Extract the [x, y] coordinate from the center of the cell holding the provided text.  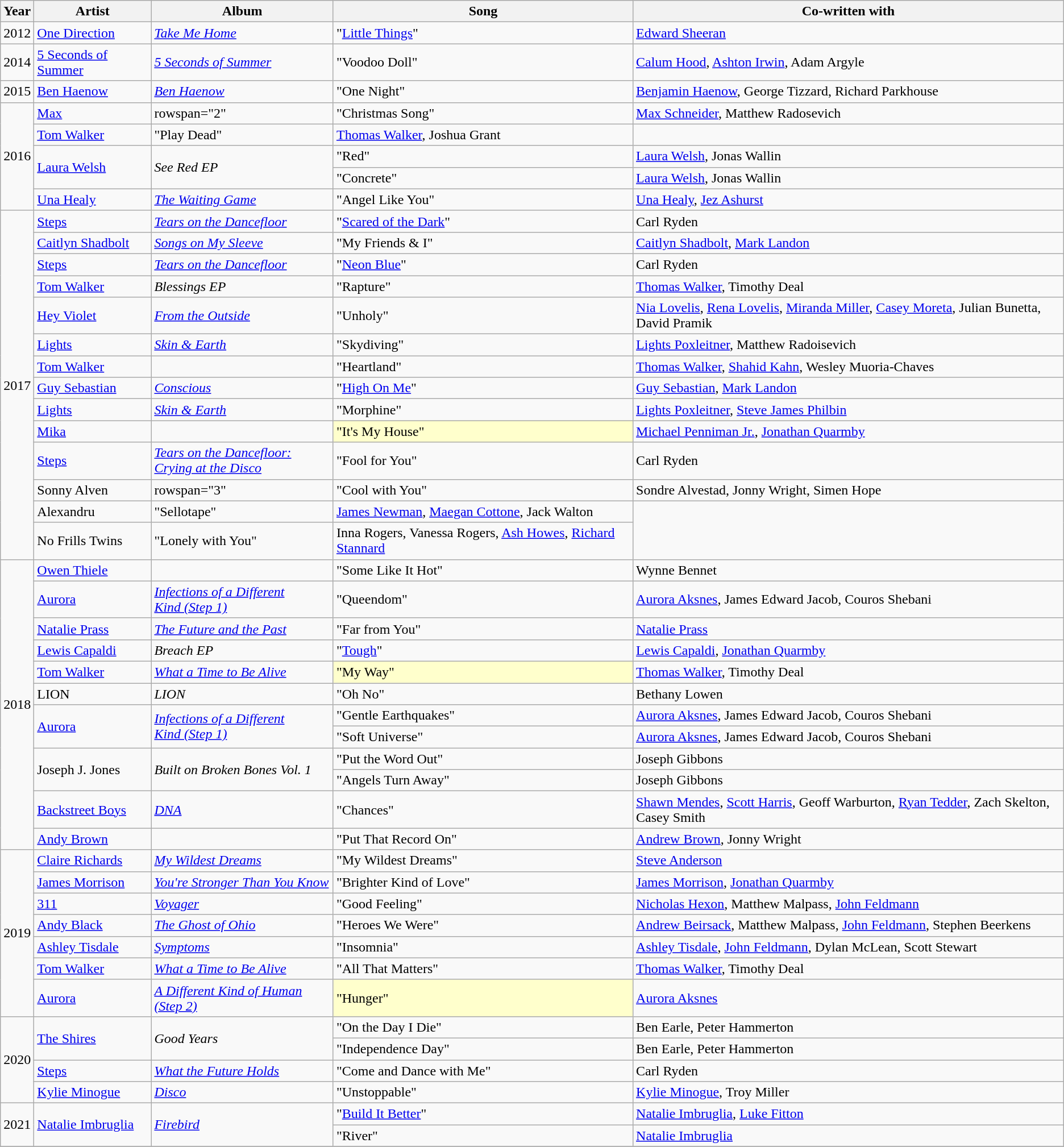
Take Me Home [242, 33]
Lewis Capaldi [93, 650]
Andrew Brown, Jonny Wright [849, 839]
Ashley Tisdale [93, 947]
2014 [17, 63]
"River" [483, 1136]
"My Wildest Dreams" [483, 861]
James Newman, Maegan Cottone, Jack Walton [483, 512]
rowspan="2" [242, 113]
2020 [17, 1059]
Year [17, 11]
"Put That Record On" [483, 839]
What the Future Holds [242, 1070]
"Chances" [483, 809]
"It's My House" [483, 431]
"Unholy" [483, 316]
"Morphine" [483, 410]
"Independence Day" [483, 1049]
"Sellotape" [242, 512]
Built on Broken Bones Vol. 1 [242, 770]
Sondre Alvestad, Jonny Wright, Simen Hope [849, 490]
Co-written with [849, 11]
Blessings EP [242, 286]
Artist [93, 11]
Thomas Walker, Shahid Kahn, Wesley Muoria-Chaves [849, 367]
Kylie Minogue [93, 1092]
Alexandru [93, 512]
Backstreet Boys [93, 809]
"Heartland" [483, 367]
One Direction [93, 33]
"Scared of the Dark" [483, 221]
2017 [17, 385]
My Wildest Dreams [242, 861]
"On the Day I Die" [483, 1027]
Joseph J. Jones [93, 770]
The Future and the Past [242, 629]
See Red EP [242, 167]
Hey Violet [93, 316]
Good Years [242, 1038]
Guy Sebastian, Mark Landon [849, 388]
Voyager [242, 904]
Edward Sheeran [849, 33]
Caitlyn Shadbolt [93, 243]
Claire Richards [93, 861]
Max [93, 113]
Nicholas Hexon, Matthew Malpass, John Feldmann [849, 904]
"Hunger" [483, 998]
Michael Penniman Jr., Jonathan Quarmby [849, 431]
"Skydiving" [483, 345]
2012 [17, 33]
"Soft Universe" [483, 737]
Inna Rogers, Vanessa Rogers, Ash Howes, Richard Stannard [483, 541]
Una Healy, Jez Ashurst [849, 200]
Aurora Aksnes [849, 998]
Bethany Lowen [849, 694]
Benjamin Haenow, George Tizzard, Richard Parkhouse [849, 92]
Nia Lovelis, Rena Lovelis, Miranda Miller, Casey Moreta, Julian Bunetta, David Pramik [849, 316]
Ashley Tisdale, John Feldmann, Dylan McLean, Scott Stewart [849, 947]
"Cool with You" [483, 490]
Lights Poxleitner, Steve James Philbin [849, 410]
"Angel Like You" [483, 200]
Una Healy [93, 200]
2015 [17, 92]
Calum Hood, Ashton Irwin, Adam Argyle [849, 63]
Thomas Walker, Joshua Grant [483, 135]
Disco [242, 1092]
"Voodoo Doll" [483, 63]
"Red" [483, 156]
Breach EP [242, 650]
Mika [93, 431]
You're Stronger Than You Know [242, 882]
"Oh No" [483, 694]
"Far from You" [483, 629]
311 [93, 904]
"Rapture" [483, 286]
Andy Black [93, 925]
"Gentle Earthquakes" [483, 716]
"Little Things" [483, 33]
"Play Dead" [242, 135]
Lights Poxleitner, Matthew Radoisevich [849, 345]
"Brighter Kind of Love" [483, 882]
"One Night" [483, 92]
Kylie Minogue, Troy Miller [849, 1092]
A Different Kind of Human (Step 2) [242, 998]
Wynne Bennet [849, 570]
Natalie Imbruglia, Luke Fitton [849, 1114]
"Concrete" [483, 178]
Max Schneider, Matthew Radosevich [849, 113]
"My Friends & I" [483, 243]
"All That Matters" [483, 969]
Conscious [242, 388]
Owen Thiele [93, 570]
Lewis Capaldi, Jonathan Quarmby [849, 650]
James Morrison, Jonathan Quarmby [849, 882]
2021 [17, 1125]
"Unstoppable" [483, 1092]
"Put the Word Out" [483, 759]
The Shires [93, 1038]
"Tough" [483, 650]
Steve Anderson [849, 861]
"Build It Better" [483, 1114]
"Queendom" [483, 599]
Symptoms [242, 947]
The Waiting Game [242, 200]
Firebird [242, 1125]
Song [483, 11]
Caitlyn Shadbolt, Mark Landon [849, 243]
"Insomnia" [483, 947]
rowspan="3" [242, 490]
"High On Me" [483, 388]
"Lonely with You" [242, 541]
"Neon Blue" [483, 264]
2016 [17, 156]
Sonny Alven [93, 490]
Tears on the Dancefloor:Crying at the Disco [242, 460]
2018 [17, 705]
"Heroes We Were" [483, 925]
No Frills Twins [93, 541]
Guy Sebastian [93, 388]
James Morrison [93, 882]
The Ghost of Ohio [242, 925]
"Come and Dance with Me" [483, 1070]
Album [242, 11]
"Some Like It Hot" [483, 570]
"Fool for You" [483, 460]
"Good Feeling" [483, 904]
2019 [17, 933]
Shawn Mendes, Scott Harris, Geoff Warburton, Ryan Tedder, Zach Skelton, Casey Smith [849, 809]
"Angels Turn Away" [483, 780]
DNA [242, 809]
From the Outside [242, 316]
Andy Brown [93, 839]
Songs on My Sleeve [242, 243]
"My Way" [483, 672]
Laura Welsh [93, 167]
Andrew Beirsack, Matthew Malpass, John Feldmann, Stephen Beerkens [849, 925]
"Christmas Song" [483, 113]
